Pinpoint the cell where the given text exists, returning its [x, y] midpoint coordinate. 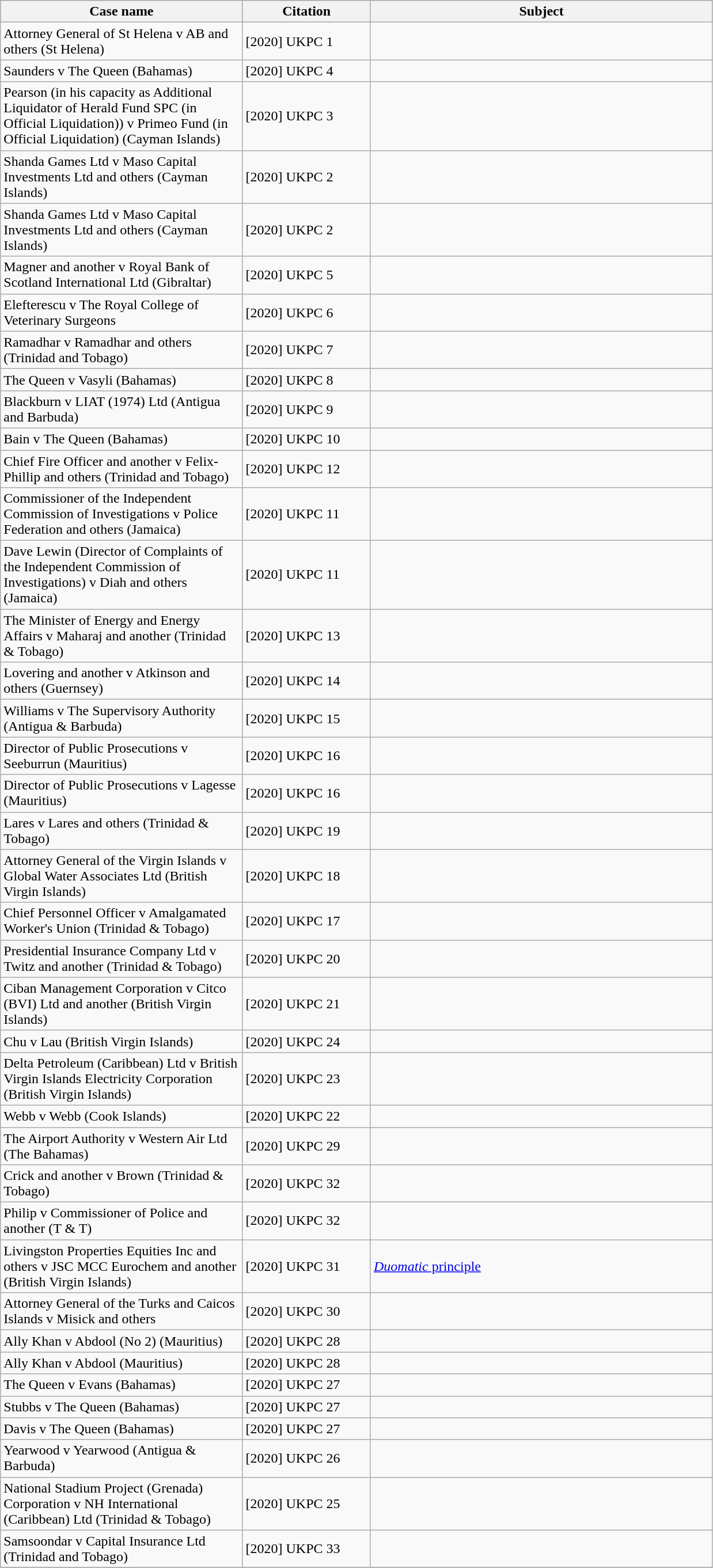
Davis v The Queen (Bahamas) [122, 1429]
Samsoondar v Capital Insurance Ltd (Trinidad and Tobago) [122, 1549]
Elefterescu v The Royal College of Veterinary Surgeons [122, 312]
[2020] UKPC 30 [306, 1312]
Director of Public Prosecutions v Seeburrun (Mauritius) [122, 755]
Attorney General of St Helena v AB and others (St Helena) [122, 41]
[2020] UKPC 4 [306, 71]
Citation [306, 12]
The Queen v Evans (Bahamas) [122, 1385]
[2020] UKPC 31 [306, 1266]
[2020] UKPC 18 [306, 876]
[2020] UKPC 14 [306, 681]
[2020] UKPC 12 [306, 469]
Subject [541, 12]
Attorney General of the Virgin Islands v Global Water Associates Ltd (British Virgin Islands) [122, 876]
Director of Public Prosecutions v Lagesse (Mauritius) [122, 794]
[2020] UKPC 15 [306, 719]
[2020] UKPC 1 [306, 41]
The Queen v Vasyli (Bahamas) [122, 379]
Webb v Webb (Cook Islands) [122, 1116]
Blackburn v LIAT (1974) Ltd (Antigua and Barbuda) [122, 409]
Saunders v The Queen (Bahamas) [122, 71]
[2020] UKPC 3 [306, 116]
[2020] UKPC 9 [306, 409]
[2020] UKPC 13 [306, 636]
[2020] UKPC 5 [306, 275]
Ally Khan v Abdool (No 2) (Mauritius) [122, 1341]
Yearwood v Yearwood (Antigua & Barbuda) [122, 1458]
[2020] UKPC 10 [306, 439]
Chief Fire Officer and another v Felix-Phillip and others (Trinidad and Tobago) [122, 469]
Presidential Insurance Company Ltd v Twitz and another (Trinidad & Tobago) [122, 958]
Attorney General of the Turks and Caicos Islands v Misick and others [122, 1312]
Williams v The Supervisory Authority (Antigua & Barbuda) [122, 719]
[2020] UKPC 21 [306, 1004]
[2020] UKPC 20 [306, 958]
Magner and another v Royal Bank of Scotland International Ltd (Gibraltar) [122, 275]
[2020] UKPC 17 [306, 921]
Commissioner of the Independent Commission of Investigations v Police Federation and others (Jamaica) [122, 514]
Ramadhar v Ramadhar and others (Trinidad and Tobago) [122, 350]
[2020] UKPC 8 [306, 379]
Livingston Properties Equities Inc and others v JSC MCC Eurochem and another (British Virgin Islands) [122, 1266]
Delta Petroleum (Caribbean) Ltd v British Virgin Islands Electricity Corporation (British Virgin Islands) [122, 1079]
[2020] UKPC 6 [306, 312]
[2020] UKPC 24 [306, 1041]
Case name [122, 12]
The Minister of Energy and Energy Affairs v Maharaj and another (Trinidad & Tobago) [122, 636]
The Airport Authority v Western Air Ltd (The Bahamas) [122, 1146]
Chu v Lau (British Virgin Islands) [122, 1041]
Lares v Lares and others (Trinidad & Tobago) [122, 830]
Philip v Commissioner of Police and another (T & T) [122, 1221]
[2020] UKPC 19 [306, 830]
Ciban Management Corporation v Citco (BVI) Ltd and another (British Virgin Islands) [122, 1004]
[2020] UKPC 25 [306, 1504]
[2020] UKPC 29 [306, 1146]
Chief Personnel Officer v Amalgamated Worker's Union (Trinidad & Tobago) [122, 921]
Crick and another v Brown (Trinidad & Tobago) [122, 1184]
[2020] UKPC 33 [306, 1549]
Bain v The Queen (Bahamas) [122, 439]
National Stadium Project (Grenada) Corporation v NH International (Caribbean) Ltd (Trinidad & Tobago) [122, 1504]
[2020] UKPC 26 [306, 1458]
Ally Khan v Abdool (Mauritius) [122, 1363]
Dave Lewin (Director of Complaints of the Independent Commission of Investigations) v Diah and others (Jamaica) [122, 575]
Stubbs v The Queen (Bahamas) [122, 1407]
[2020] UKPC 22 [306, 1116]
Lovering and another v Atkinson and others (Guernsey) [122, 681]
[2020] UKPC 7 [306, 350]
Duomatic principle [541, 1266]
[2020] UKPC 23 [306, 1079]
